Extract the [X, Y] coordinate from the center of the cell holding the provided text.  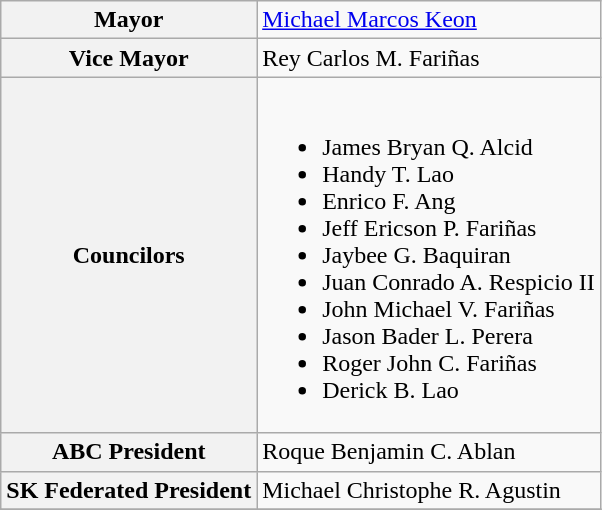
Roque Benjamin C. Ablan [429, 452]
Vice Mayor [129, 58]
Rey Carlos M. Fariñas [429, 58]
ABC President [129, 452]
Michael Christophe R. Agustin [429, 490]
Councilors [129, 255]
Mayor [129, 20]
SK Federated President [129, 490]
Michael Marcos Keon [429, 20]
